Capture the cell that displays the provided text and extract its [x, y] central coordinate. 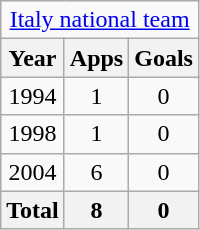
1998 [33, 134]
Year [33, 58]
8 [96, 210]
6 [96, 172]
Apps [96, 58]
2004 [33, 172]
1994 [33, 96]
Italy national team [100, 20]
Goals [164, 58]
Total [33, 210]
